Identify which cell holds the provided text, then report its (X, Y) central coordinate. 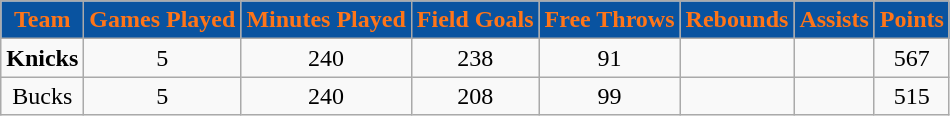
Assists (834, 20)
Points (912, 20)
567 (912, 58)
208 (475, 96)
Games Played (162, 20)
Knicks (42, 58)
91 (610, 58)
Bucks (42, 96)
Team (42, 20)
238 (475, 58)
Minutes Played (326, 20)
515 (912, 96)
Rebounds (737, 20)
Field Goals (475, 20)
99 (610, 96)
Free Throws (610, 20)
